Scan for the cell matching the given text and deliver its (X, Y) coordinate at center. 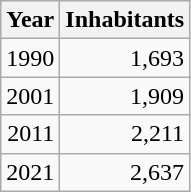
Year (30, 20)
1,909 (125, 96)
2011 (30, 134)
Inhabitants (125, 20)
2,637 (125, 172)
2021 (30, 172)
2,211 (125, 134)
2001 (30, 96)
1990 (30, 58)
1,693 (125, 58)
